Output the (x, y) coordinate of the center of the cell containing the given text.  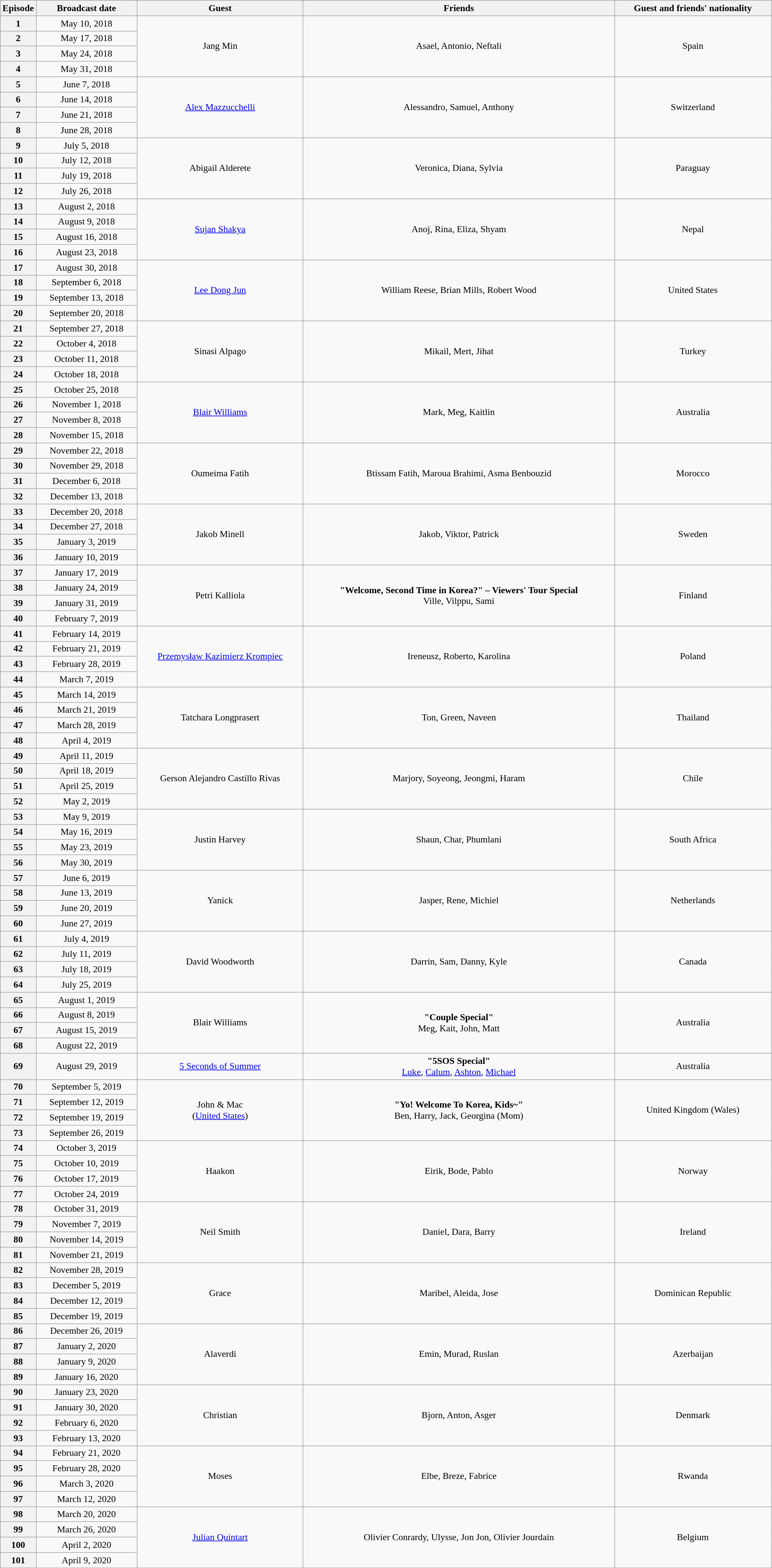
January 24, 2019 (87, 588)
June 13, 2019 (87, 893)
August 29, 2019 (87, 1066)
December 6, 2018 (87, 481)
June 7, 2018 (87, 84)
April 2, 2020 (87, 1545)
May 17, 2018 (87, 39)
32 (18, 496)
June 28, 2018 (87, 130)
17 (18, 268)
90 (18, 1392)
William Reese, Brian Mills, Robert Wood (459, 290)
5 (18, 84)
"Couple Special"Meg, Kait, John, Matt (459, 1023)
11 (18, 176)
October 4, 2018 (87, 344)
40 (18, 618)
July 4, 2019 (87, 939)
January 30, 2020 (87, 1408)
Olivier Conrardy, Ulysse, Jon Jon, Olivier Jourdain (459, 1537)
John & Mac(United States) (220, 1110)
December 20, 2018 (87, 512)
September 19, 2019 (87, 1118)
March 28, 2019 (87, 726)
98 (18, 1514)
73 (18, 1133)
Ireneusz, Roberto, Karolina (459, 657)
58 (18, 893)
70 (18, 1087)
60 (18, 924)
Grace (220, 1293)
December 13, 2018 (87, 496)
December 5, 2019 (87, 1286)
December 19, 2019 (87, 1316)
Dominican Republic (693, 1293)
Moses (220, 1476)
Yanick (220, 901)
January 16, 2020 (87, 1377)
9 (18, 146)
David Woodworth (220, 962)
October 3, 2019 (87, 1148)
August 23, 2018 (87, 252)
27 (18, 420)
99 (18, 1530)
Emin, Murad, Ruslan (459, 1354)
44 (18, 680)
Shaun, Char, Phumlani (459, 839)
October 31, 2019 (87, 1209)
Rwanda (693, 1476)
Thailand (693, 717)
Marjory, Soyeong, Jeongmi, Haram (459, 779)
71 (18, 1102)
26 (18, 405)
21 (18, 329)
51 (18, 786)
76 (18, 1179)
Przemysław Kazimierz Krompiec (220, 657)
October 11, 2018 (87, 359)
February 7, 2019 (87, 618)
14 (18, 222)
June 21, 2018 (87, 115)
"Yo! Welcome To Korea, Kids~"Ben, Harry, Jack, Georgina (Mom) (459, 1110)
31 (18, 481)
15 (18, 237)
67 (18, 1030)
86 (18, 1331)
Alessandro, Samuel, Anthony (459, 107)
78 (18, 1209)
95 (18, 1469)
June 27, 2019 (87, 924)
101 (18, 1560)
66 (18, 1015)
October 24, 2019 (87, 1194)
Julian Quintart (220, 1537)
Episode (18, 8)
July 25, 2019 (87, 985)
43 (18, 664)
July 19, 2018 (87, 176)
Darrin, Sam, Danny, Kyle (459, 962)
Morocco (693, 473)
Norway (693, 1171)
63 (18, 970)
25 (18, 390)
64 (18, 985)
April 4, 2019 (87, 741)
52 (18, 802)
Daniel, Dara, Barry (459, 1232)
January 9, 2020 (87, 1362)
Oumeima Fatih (220, 473)
Canada (693, 962)
February 14, 2019 (87, 634)
6 (18, 100)
Gerson Alejandro Castillo Rivas (220, 779)
June 14, 2018 (87, 100)
November 1, 2018 (87, 405)
Christian (220, 1415)
2 (18, 39)
12 (18, 191)
November 28, 2019 (87, 1270)
37 (18, 573)
September 26, 2019 (87, 1133)
69 (18, 1066)
February 6, 2020 (87, 1423)
May 31, 2018 (87, 69)
Sinasi Alpago (220, 351)
United Kingdom (Wales) (693, 1110)
November 7, 2019 (87, 1225)
62 (18, 954)
January 2, 2020 (87, 1347)
March 21, 2019 (87, 710)
Friends (459, 8)
Elbe, Breze, Fabrice (459, 1476)
Tatchara Longprasert (220, 717)
May 2, 2019 (87, 802)
29 (18, 451)
75 (18, 1164)
December 27, 2018 (87, 527)
23 (18, 359)
September 6, 2018 (87, 283)
May 9, 2019 (87, 817)
Sweden (693, 535)
8 (18, 130)
Mikail, Mert, Jihat (459, 351)
July 18, 2019 (87, 970)
Bjorn, Anton, Asger (459, 1415)
Ireland (693, 1232)
July 26, 2018 (87, 191)
18 (18, 283)
Paraguay (693, 168)
33 (18, 512)
May 24, 2018 (87, 54)
December 26, 2019 (87, 1331)
68 (18, 1046)
September 20, 2018 (87, 314)
March 20, 2020 (87, 1514)
November 29, 2018 (87, 466)
March 26, 2020 (87, 1530)
30 (18, 466)
August 8, 2019 (87, 1015)
57 (18, 878)
October 17, 2019 (87, 1179)
Guest and friends' nationality (693, 8)
Turkey (693, 351)
83 (18, 1286)
4 (18, 69)
24 (18, 374)
March 14, 2019 (87, 695)
September 12, 2019 (87, 1102)
November 14, 2019 (87, 1240)
34 (18, 527)
85 (18, 1316)
February 21, 2020 (87, 1453)
Broadcast date (87, 8)
Netherlands (693, 901)
5 Seconds of Summer (220, 1066)
7 (18, 115)
45 (18, 695)
Mark, Meg, Kaitlin (459, 412)
September 13, 2018 (87, 298)
48 (18, 741)
41 (18, 634)
Belgium (693, 1537)
Btissam Fatih, Maroua Brahimi, Asma Benbouzid (459, 473)
77 (18, 1194)
October 10, 2019 (87, 1164)
35 (18, 542)
"5SOS Special"Luke, Calum, Ashton, Michael (459, 1066)
September 5, 2019 (87, 1087)
Poland (693, 657)
Jasper, Rene, Michiel (459, 901)
July 5, 2018 (87, 146)
March 3, 2020 (87, 1484)
55 (18, 848)
10 (18, 161)
80 (18, 1240)
13 (18, 206)
May 16, 2019 (87, 832)
Azerbaijan (693, 1354)
May 23, 2019 (87, 848)
53 (18, 817)
Jakob, Viktor, Patrick (459, 535)
January 3, 2019 (87, 542)
South Africa (693, 839)
July 12, 2018 (87, 161)
38 (18, 588)
3 (18, 54)
April 25, 2019 (87, 786)
46 (18, 710)
February 28, 2020 (87, 1469)
"Welcome, Second Time in Korea?" – Viewers' Tour SpecialVille, Vilppu, Sami (459, 595)
October 18, 2018 (87, 374)
February 21, 2019 (87, 649)
Asael, Antonio, Neftali (459, 46)
61 (18, 939)
28 (18, 436)
February 28, 2019 (87, 664)
49 (18, 756)
20 (18, 314)
August 1, 2019 (87, 1000)
August 9, 2018 (87, 222)
September 27, 2018 (87, 329)
November 22, 2018 (87, 451)
April 9, 2020 (87, 1560)
Switzerland (693, 107)
88 (18, 1362)
Guest (220, 8)
16 (18, 252)
Maribel, Aleida, Jose (459, 1293)
December 12, 2019 (87, 1301)
March 12, 2020 (87, 1499)
100 (18, 1545)
Jakob Minell (220, 535)
July 11, 2019 (87, 954)
91 (18, 1408)
January 23, 2020 (87, 1392)
1 (18, 24)
November 15, 2018 (87, 436)
April 11, 2019 (87, 756)
Chile (693, 779)
Ton, Green, Naveen (459, 717)
Alex Mazzucchelli (220, 107)
92 (18, 1423)
April 18, 2019 (87, 771)
Petri Kalliola (220, 595)
Denmark (693, 1415)
Justin Harvey (220, 839)
Lee Dong Jun (220, 290)
November 21, 2019 (87, 1255)
Spain (693, 46)
72 (18, 1118)
82 (18, 1270)
Anoj, Rina, Eliza, Shyam (459, 229)
January 10, 2019 (87, 558)
19 (18, 298)
August 22, 2019 (87, 1046)
Nepal (693, 229)
96 (18, 1484)
January 17, 2019 (87, 573)
March 7, 2019 (87, 680)
97 (18, 1499)
81 (18, 1255)
November 8, 2018 (87, 420)
84 (18, 1301)
50 (18, 771)
87 (18, 1347)
May 30, 2019 (87, 863)
65 (18, 1000)
Jang Min (220, 46)
22 (18, 344)
August 16, 2018 (87, 237)
94 (18, 1453)
39 (18, 603)
August 15, 2019 (87, 1030)
United States (693, 290)
Veronica, Diana, Sylvia (459, 168)
93 (18, 1438)
Finland (693, 595)
October 25, 2018 (87, 390)
Haakon (220, 1171)
January 31, 2019 (87, 603)
Abigail Alderete (220, 168)
Sujan Shakya (220, 229)
Neil Smith (220, 1232)
May 10, 2018 (87, 24)
89 (18, 1377)
Eirik, Bode, Pablo (459, 1171)
47 (18, 726)
79 (18, 1225)
42 (18, 649)
February 13, 2020 (87, 1438)
August 2, 2018 (87, 206)
August 30, 2018 (87, 268)
June 6, 2019 (87, 878)
Alaverdi (220, 1354)
59 (18, 908)
74 (18, 1148)
56 (18, 863)
June 20, 2019 (87, 908)
36 (18, 558)
54 (18, 832)
